Provide the (x, y) coordinate of the cell's center where the given text is located.  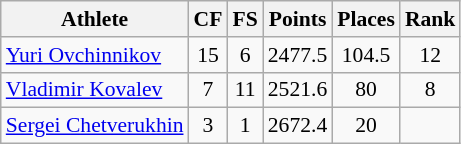
104.5 (366, 55)
20 (366, 126)
Athlete (95, 19)
Yuri Ovchinnikov (95, 55)
3 (208, 126)
11 (244, 90)
2672.4 (298, 126)
15 (208, 55)
2477.5 (298, 55)
Places (366, 19)
8 (430, 90)
Rank (430, 19)
12 (430, 55)
Vladimir Kovalev (95, 90)
Points (298, 19)
1 (244, 126)
6 (244, 55)
CF (208, 19)
7 (208, 90)
Sergei Chetverukhin (95, 126)
FS (244, 19)
80 (366, 90)
2521.6 (298, 90)
